Determine the [X, Y] coordinate at the center of the cell enclosing the given text.  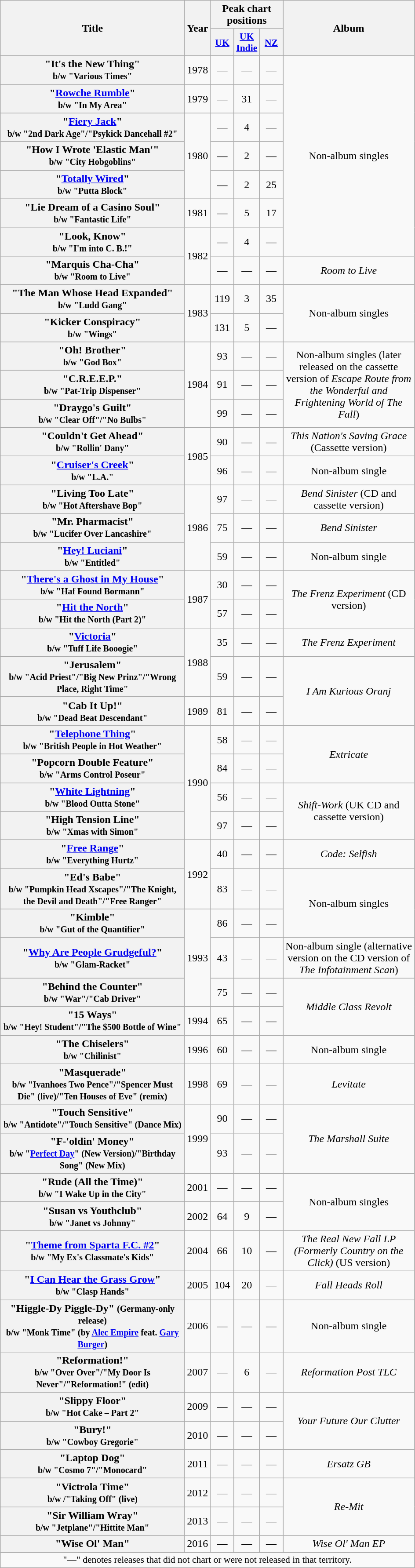
"Behind the Counter"b/w "War"/"Cab Driver" [92, 993]
1985 [198, 456]
"Draygo's Guilt"b/w "Clear Off"/"No Bulbs" [92, 413]
This Nation's Saving Grace (Cassette version) [349, 442]
"Kimble"b/w "Gut of the Quantifier" [92, 923]
58 [222, 739]
64 [222, 1216]
Code: Selfish [349, 855]
119 [222, 299]
83 [222, 889]
Reformation Post TLC [349, 1372]
66 [222, 1251]
"Living Too Late"b/w "Hot Aftershave Bop" [92, 499]
"Telephone Thing"b/w "British People in Hot Weather" [92, 739]
43 [222, 958]
"Mr. Pharmacist"b/w "Lucifer Over Lancashire" [92, 528]
Levitate [349, 1084]
Album [349, 28]
Fall Heads Roll [349, 1285]
NZ [271, 42]
"Rowche Rumble"b/w "In My Area" [92, 98]
1988 [198, 662]
"How I Wrote 'Elastic Man'"b/w "City Hobgoblins" [92, 156]
UK [222, 42]
1993 [198, 958]
"Reformation!"b/w "Over Over"/"My Door Is Never"/"Reformation!" (edit) [92, 1372]
"F-'oldin' Money"b/w "Perfect Day" (New Version)/"Birthday Song" (New Mix) [92, 1153]
"Rude (All the Time)"b/w "I Wake Up in the City" [92, 1188]
Title [92, 28]
"There's a Ghost in My House"b/w "Haf Found Bormann" [92, 585]
Year [198, 28]
96 [222, 470]
1999 [198, 1139]
"Popcorn Double Feature"b/w "Arms Control Poseur" [92, 768]
1978 [198, 70]
The Frenz Experiment (CD version) [349, 599]
"Victrola Time"b/w /"Taking Off" (live) [92, 1493]
3 [247, 299]
"Why Are People Grudgeful?"b/w "Glam-Racket" [92, 958]
86 [222, 923]
2009 [198, 1407]
99 [222, 413]
Room to Live [349, 270]
"Victoria"b/w "Tuff Life Booogie" [92, 642]
57 [222, 614]
"Hey! Luciani"b/w "Entitled" [92, 557]
2001 [198, 1188]
9 [247, 1216]
2011 [198, 1464]
Bend Sinister [349, 528]
Re-Mit [349, 1507]
Your Future Our Clutter [349, 1421]
131 [222, 327]
"Susan vs Youthclub"b/w "Janet vs Johnny" [92, 1216]
17 [271, 213]
31 [247, 98]
1979 [198, 98]
"Totally Wired"b/w "Putta Block" [92, 185]
2016 [198, 1544]
"Ed's Babe"b/w "Pumpkin Head Xscapes"/"The Knight, the Devil and Death"/"Free Ranger" [92, 889]
"Sir William Wray"b/w "Jetplane"/"Hittite Man" [92, 1521]
2004 [198, 1251]
Bend Sinister (CD and cassette version) [349, 499]
1982 [198, 256]
"Bury!"b/w "Cowboy Gregorie" [92, 1436]
Non-album singles (later released on the cassette version of Escape Route from the Wonderful and Frightening World of The Fall) [349, 385]
6 [247, 1372]
"Theme from Sparta F.C. #2"b/w "My Ex's Classmate's Kids" [92, 1251]
2006 [198, 1326]
"Look, Know"b/w "I'm into C. B.!" [92, 242]
The Frenz Experiment [349, 642]
2010 [198, 1436]
1986 [198, 528]
"It's the New Thing"b/w "Various Times" [92, 70]
2007 [198, 1372]
"Slippy Floor"b/w "Hot Cake – Part 2" [92, 1407]
Peak chart positions [247, 15]
"Couldn't Get Ahead"b/w "Rollin' Dany" [92, 442]
"Free Range"b/w "Everything Hurtz" [92, 855]
I Am Kurious Oranj [349, 691]
56 [222, 797]
1989 [198, 711]
"High Tension Line"b/w "Xmas with Simon" [92, 826]
1990 [198, 782]
"Cruiser's Creek"b/w "L.A." [92, 470]
2005 [198, 1285]
25 [271, 185]
"C.R.E.E.P."b/w "Pat-Trip Dispenser" [92, 385]
Wise Ol' Man EP [349, 1544]
"The Chiselers"b/w "Chilinist" [92, 1050]
1984 [198, 385]
1998 [198, 1084]
91 [222, 385]
"Masquerade"b/w "Ivanhoes Two Pence"/"Spencer Must Die" (live)/"Ten Houses of Eve" (remix) [92, 1084]
Middle Class Revolt [349, 1007]
"Fiery Jack"b/w "2nd Dark Age"/"Psykick Dancehall #2" [92, 127]
1996 [198, 1050]
69 [222, 1084]
Shift-Work (UK CD and cassette version) [349, 811]
"Touch Sensitive"b/w "Antidote"/"Touch Sensitive" (Dance Mix) [92, 1118]
"The Man Whose Head Expanded" b/w "Ludd Gang" [92, 299]
2013 [198, 1521]
1994 [198, 1021]
"Jerusalem"b/w "Acid Priest"/"Big New Prinz"/"Wrong Place, Right Time" [92, 677]
The Marshall Suite [349, 1139]
Non-album single (alternative version on the CD version of The Infotainment Scan) [349, 958]
"Oh! Brother"b/w "God Box" [92, 356]
"White Lightning"b/w "Blood Outta Stone" [92, 797]
Ersatz GB [349, 1464]
"Laptop Dog"b/w "Cosmo 7"/"Monocard" [92, 1464]
84 [222, 768]
Extricate [349, 754]
"Cab It Up!"b/w "Dead Beat Descendant" [92, 711]
The Real New Fall LP (Formerly Country on the Click) (US version) [349, 1251]
81 [222, 711]
"Marquis Cha-Cha"b/w "Room to Live" [92, 270]
30 [222, 585]
2012 [198, 1493]
104 [222, 1285]
10 [247, 1251]
"Wise Ol' Man" [92, 1544]
65 [222, 1021]
UKIndie [247, 42]
"15 Ways"b/w "Hey! Student"/"The $500 Bottle of Wine" [92, 1021]
1983 [198, 313]
"Kicker Conspiracy"b/w "Wings" [92, 327]
"Lie Dream of a Casino Soul"b/w "Fantastic Life" [92, 213]
"I Can Hear the Grass Grow"b/w "Clasp Hands" [92, 1285]
2002 [198, 1216]
60 [222, 1050]
"Hit the North"b/w "Hit the North (Part 2)" [92, 614]
40 [222, 855]
1992 [198, 875]
"Higgle-Dy Piggle-Dy" (Germany-only release)b/w "Monk Time" (by Alec Empire feat. Gary Burger) [92, 1326]
1981 [198, 213]
1980 [198, 156]
1987 [198, 599]
20 [247, 1285]
"—" denotes releases that did not chart or were not released in that territory. [207, 1560]
